Determine the (x, y) coordinate at the center of the cell enclosing the given text.  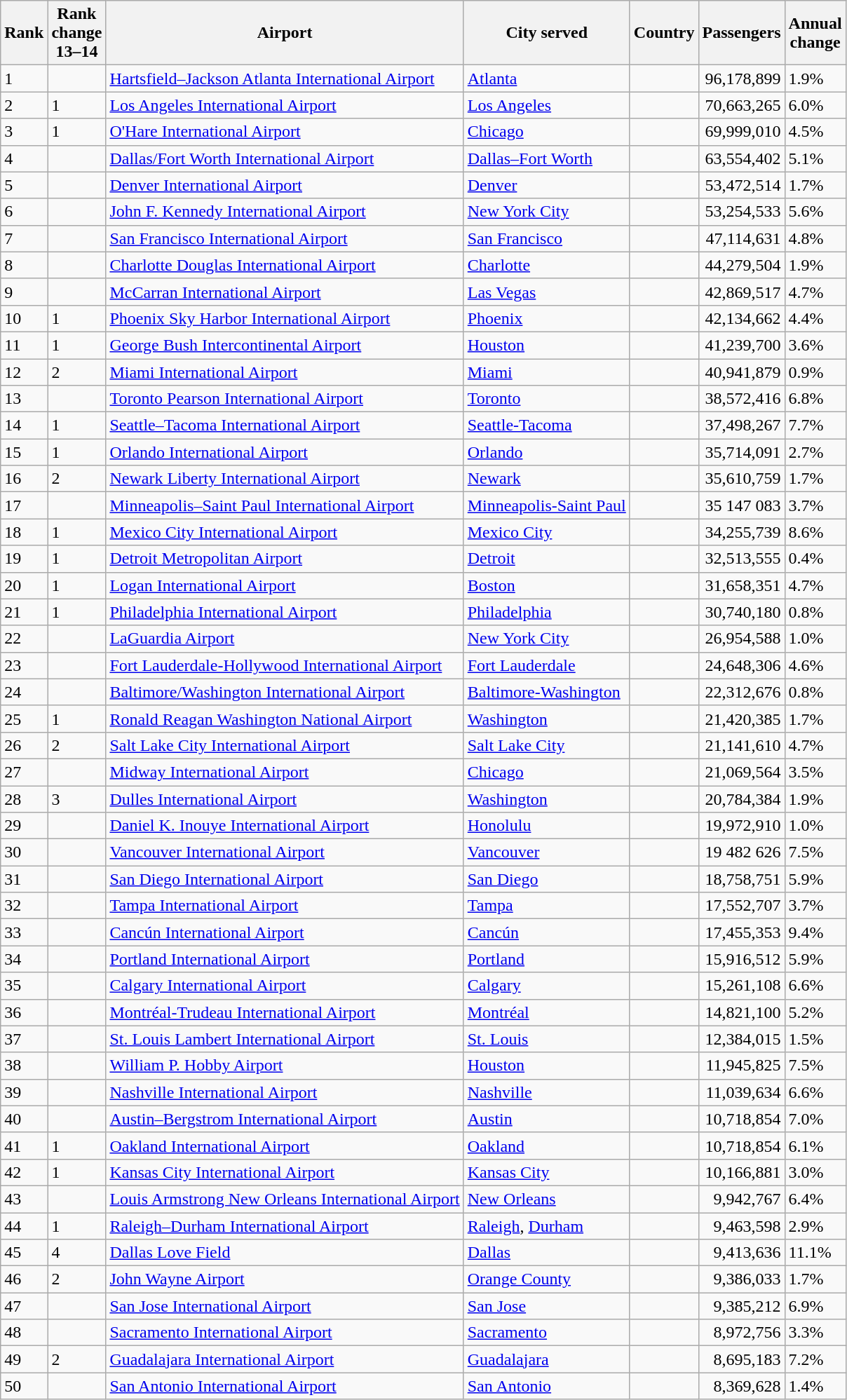
St. Louis Lambert International Airport (285, 1039)
50 (24, 1386)
24,648,306 (742, 665)
Dallas Love Field (285, 1253)
Tampa International Airport (285, 906)
Mexico City International Airport (285, 532)
9,386,033 (742, 1279)
22,312,676 (742, 692)
2.7% (815, 452)
Dallas–Fort Worth (547, 158)
46 (24, 1279)
9,463,598 (742, 1226)
Minneapolis-Saint Paul (547, 505)
Los Angeles International Airport (285, 105)
Orlando (547, 452)
37 (24, 1039)
9,942,767 (742, 1199)
47,114,631 (742, 238)
4.6% (815, 665)
21,141,610 (742, 745)
Salt Lake City International Airport (285, 745)
0.9% (815, 372)
Minneapolis–Saint Paul International Airport (285, 505)
St. Louis (547, 1039)
42 (24, 1172)
Miami (547, 372)
George Bush Intercontinental Airport (285, 345)
19,972,910 (742, 826)
Hartsfield–Jackson Atlanta International Airport (285, 79)
6.4% (815, 1199)
35,714,091 (742, 452)
18 (24, 532)
3.0% (815, 1172)
Calgary (547, 986)
15,261,108 (742, 986)
Fort Lauderdale-Hollywood International Airport (285, 665)
34,255,739 (742, 532)
49 (24, 1359)
Detroit Metropolitan Airport (285, 559)
40 (24, 1119)
4.4% (815, 318)
15 (24, 452)
Oakland International Airport (285, 1146)
32 (24, 906)
21,069,564 (742, 772)
Calgary International Airport (285, 986)
Atlanta (547, 79)
47 (24, 1306)
10,166,881 (742, 1172)
35 (24, 986)
Ronald Reagan Washington National Airport (285, 719)
8 (24, 265)
44 (24, 1226)
Dallas/Fort Worth International Airport (285, 158)
6.9% (815, 1306)
4.5% (815, 132)
William P. Hobby Airport (285, 1066)
Dulles International Airport (285, 798)
Honolulu (547, 826)
38 (24, 1066)
Airport (285, 33)
25 (24, 719)
27 (24, 772)
Rank (24, 33)
45 (24, 1253)
14,821,100 (742, 1012)
San Jose (547, 1306)
San Antonio International Airport (285, 1386)
5 (24, 185)
Philadelphia (547, 612)
22 (24, 639)
11.1% (815, 1253)
Montréal (547, 1012)
21,420,385 (742, 719)
3.5% (815, 772)
12 (24, 372)
26 (24, 745)
Cancún International Airport (285, 932)
Passengers (742, 33)
Guadalajara International Airport (285, 1359)
33 (24, 932)
Philadelphia International Airport (285, 612)
37,498,267 (742, 426)
44,279,504 (742, 265)
42,134,662 (742, 318)
Seattle–Tacoma International Airport (285, 426)
Miami International Airport (285, 372)
53,254,533 (742, 212)
1.4% (815, 1386)
12,384,015 (742, 1039)
Portland International Airport (285, 959)
11,039,634 (742, 1092)
Fort Lauderdale (547, 665)
96,178,899 (742, 79)
8,972,756 (742, 1333)
11,945,825 (742, 1066)
40,941,879 (742, 372)
43 (24, 1199)
7 (24, 238)
Orange County (547, 1279)
6 (24, 212)
6.8% (815, 399)
32,513,555 (742, 559)
San Francisco International Airport (285, 238)
70,663,265 (742, 105)
Detroit (547, 559)
New Orleans (547, 1199)
7.2% (815, 1359)
Nashville International Airport (285, 1092)
San Jose International Airport (285, 1306)
Nashville (547, 1092)
Phoenix (547, 318)
20 (24, 585)
15,916,512 (742, 959)
9.4% (815, 932)
Toronto Pearson International Airport (285, 399)
8,695,183 (742, 1359)
7.0% (815, 1119)
Los Angeles (547, 105)
Austin (547, 1119)
Kansas City (547, 1172)
7.7% (815, 426)
23 (24, 665)
36 (24, 1012)
20,784,384 (742, 798)
2.9% (815, 1226)
26,954,588 (742, 639)
Daniel K. Inouye International Airport (285, 826)
30,740,180 (742, 612)
Rankchange13–14 (77, 33)
42,869,517 (742, 292)
16 (24, 479)
18,758,751 (742, 879)
Austin–Bergstrom International Airport (285, 1119)
28 (24, 798)
35,610,759 (742, 479)
LaGuardia Airport (285, 639)
63,554,402 (742, 158)
McCarran International Airport (285, 292)
17,455,353 (742, 932)
Country (664, 33)
30 (24, 852)
10 (24, 318)
Charlotte (547, 265)
Vancouver International Airport (285, 852)
Charlotte Douglas International Airport (285, 265)
6.0% (815, 105)
31 (24, 879)
Newark Liberty International Airport (285, 479)
24 (24, 692)
17,552,707 (742, 906)
Baltimore/Washington International Airport (285, 692)
19 482 626 (742, 852)
Portland (547, 959)
38,572,416 (742, 399)
9,413,636 (742, 1253)
3.3% (815, 1333)
Louis Armstrong New Orleans International Airport (285, 1199)
29 (24, 826)
41,239,700 (742, 345)
Las Vegas (547, 292)
Annualchange (815, 33)
Dallas (547, 1253)
5.2% (815, 1012)
Cancún (547, 932)
Toronto (547, 399)
41 (24, 1146)
53,472,514 (742, 185)
13 (24, 399)
San Francisco (547, 238)
69,999,010 (742, 132)
6.1% (815, 1146)
9 (24, 292)
Orlando International Airport (285, 452)
Montréal-Trudeau International Airport (285, 1012)
Raleigh, Durham (547, 1226)
San Diego (547, 879)
John Wayne Airport (285, 1279)
Tampa (547, 906)
5.6% (815, 212)
Boston (547, 585)
Guadalajara (547, 1359)
5.1% (815, 158)
0.4% (815, 559)
Denver International Airport (285, 185)
Sacramento (547, 1333)
Phoenix Sky Harbor International Airport (285, 318)
21 (24, 612)
San Diego International Airport (285, 879)
Newark (547, 479)
Raleigh–Durham International Airport (285, 1226)
9,385,212 (742, 1306)
Baltimore-Washington (547, 692)
17 (24, 505)
Kansas City International Airport (285, 1172)
14 (24, 426)
San Antonio (547, 1386)
3.6% (815, 345)
John F. Kennedy International Airport (285, 212)
11 (24, 345)
8.6% (815, 532)
4.8% (815, 238)
Vancouver (547, 852)
Denver (547, 185)
19 (24, 559)
Seattle-Tacoma (547, 426)
City served (547, 33)
8,369,628 (742, 1386)
39 (24, 1092)
48 (24, 1333)
Sacramento International Airport (285, 1333)
31,658,351 (742, 585)
35 147 083 (742, 505)
O'Hare International Airport (285, 132)
34 (24, 959)
Mexico City (547, 532)
1.5% (815, 1039)
Logan International Airport (285, 585)
Oakland (547, 1146)
Midway International Airport (285, 772)
Salt Lake City (547, 745)
